Find where the given text appears and provide that cell's center as [X, Y] coordinate. 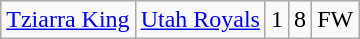
Tziarra King [68, 20]
Utah Royals [200, 20]
8 [300, 20]
1 [276, 20]
FW [336, 20]
